From the cell containing the given text, extract its center point as [X, Y] coordinate. 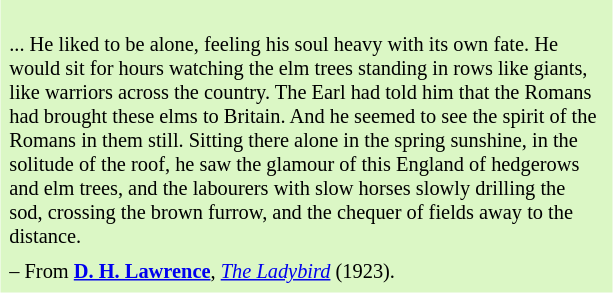
– From D. H. Lawrence, The Ladybird (1923). [306, 272]
